Output the (x, y) coordinate of the center of the cell containing the given text.  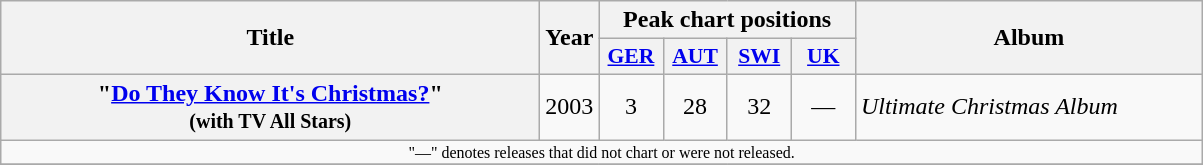
SWI (759, 57)
32 (759, 106)
UK (823, 57)
Album (1028, 38)
28 (695, 106)
2003 (570, 106)
"Do They Know It's Christmas?" (with TV All Stars) (270, 106)
3 (631, 106)
Year (570, 38)
Ultimate Christmas Album (1028, 106)
"—" denotes releases that did not chart or were not released. (602, 152)
Peak chart positions (727, 20)
GER (631, 57)
Title (270, 38)
— (823, 106)
AUT (695, 57)
